Pinpoint the cell where the given text exists, returning its (X, Y) midpoint coordinate. 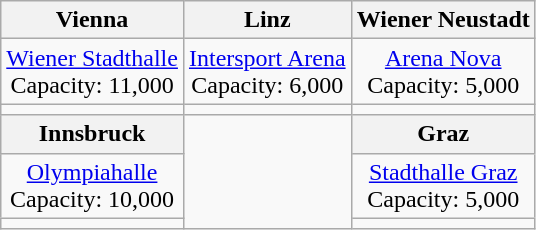
Intersport ArenaCapacity: 6,000 (267, 72)
Stadthalle GrazCapacity: 5,000 (443, 186)
Linz (267, 20)
OlympiahalleCapacity: 10,000 (92, 186)
Graz (443, 134)
Vienna (92, 20)
Wiener StadthalleCapacity: 11,000 (92, 72)
Innsbruck (92, 134)
Arena NovaCapacity: 5,000 (443, 72)
Wiener Neustadt (443, 20)
